Provide the (X, Y) coordinate of the cell's center where the given text is located.  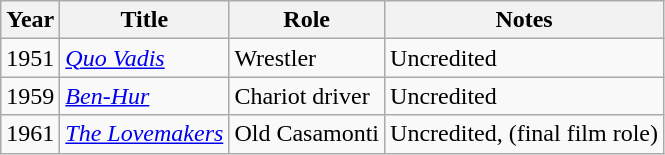
Year (30, 20)
Wrestler (307, 58)
Quo Vadis (144, 58)
1959 (30, 96)
Old Casamonti (307, 134)
Title (144, 20)
The Lovemakers (144, 134)
Ben-Hur (144, 96)
Chariot driver (307, 96)
Uncredited, (final film role) (524, 134)
Notes (524, 20)
1961 (30, 134)
Role (307, 20)
1951 (30, 58)
